Scan for the cell matching the given text and deliver its (X, Y) coordinate at center. 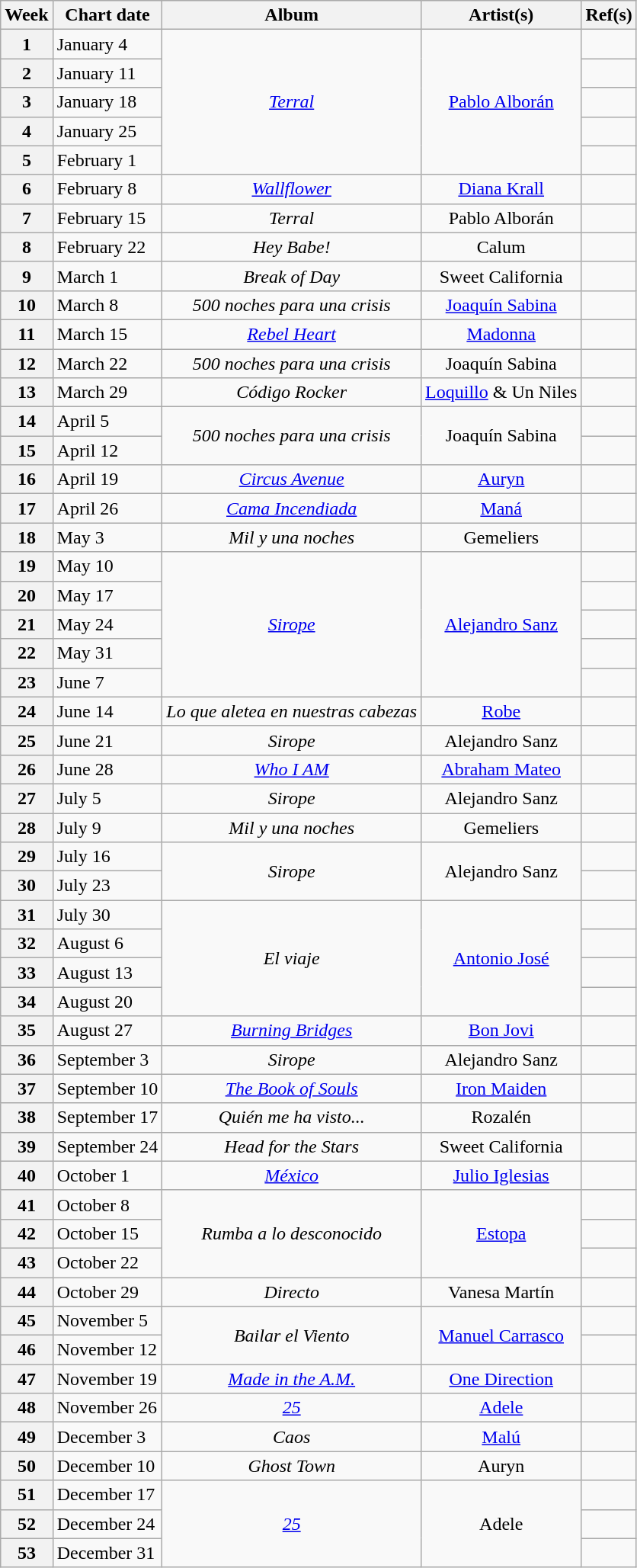
May 31 (107, 653)
Album (292, 15)
15 (27, 451)
3 (27, 102)
November 19 (107, 1379)
January 11 (107, 73)
July 5 (107, 798)
Ref(s) (609, 15)
29 (27, 857)
September 3 (107, 1060)
50 (27, 1466)
Iron Maiden (501, 1089)
January 25 (107, 131)
Cama Incendiada (292, 508)
Loquillo & Un Niles (501, 393)
December 10 (107, 1466)
July 9 (107, 827)
Week (27, 15)
Break of Day (292, 276)
March 22 (107, 364)
April 26 (107, 508)
48 (27, 1408)
Rebel Heart (292, 334)
December 31 (107, 1553)
April 19 (107, 479)
Made in the A.M. (292, 1379)
The Book of Souls (292, 1089)
March 1 (107, 276)
8 (27, 247)
40 (27, 1175)
52 (27, 1524)
April 12 (107, 451)
Maná (501, 508)
38 (27, 1117)
Diana Krall (501, 189)
32 (27, 944)
Burning Bridges (292, 1031)
Julio Iglesias (501, 1175)
5 (27, 160)
March 15 (107, 334)
44 (27, 1292)
46 (27, 1350)
February 1 (107, 160)
4 (27, 131)
Abraham Mateo (501, 769)
39 (27, 1146)
17 (27, 508)
May 3 (107, 537)
May 17 (107, 595)
March 8 (107, 305)
9 (27, 276)
June 21 (107, 740)
31 (27, 915)
11 (27, 334)
21 (27, 624)
February 22 (107, 247)
7 (27, 218)
Chart date (107, 15)
49 (27, 1437)
Código Rocker (292, 393)
20 (27, 595)
Caos (292, 1437)
October 22 (107, 1262)
1 (27, 44)
July 16 (107, 857)
October 8 (107, 1204)
September 10 (107, 1089)
January 4 (107, 44)
August 13 (107, 973)
November 26 (107, 1408)
33 (27, 973)
Directo (292, 1292)
10 (27, 305)
July 30 (107, 915)
51 (27, 1495)
34 (27, 1002)
41 (27, 1204)
Lo que aletea en nuestras cabezas (292, 711)
Vanesa Martín (501, 1292)
47 (27, 1379)
12 (27, 364)
36 (27, 1060)
August 6 (107, 944)
28 (27, 827)
December 17 (107, 1495)
October 15 (107, 1233)
Manuel Carrasco (501, 1336)
19 (27, 566)
Estopa (501, 1233)
April 5 (107, 422)
November 12 (107, 1350)
Quién me ha visto... (292, 1117)
Ghost Town (292, 1466)
16 (27, 479)
August 27 (107, 1031)
45 (27, 1321)
Wallflower (292, 189)
September 17 (107, 1117)
December 24 (107, 1524)
22 (27, 653)
March 29 (107, 393)
El viaje (292, 958)
Calum (501, 247)
December 3 (107, 1437)
Circus Avenue (292, 479)
Malú (501, 1437)
24 (27, 711)
42 (27, 1233)
53 (27, 1553)
Who I AM (292, 769)
Artist(s) (501, 15)
October 1 (107, 1175)
May 10 (107, 566)
Robe (501, 711)
6 (27, 189)
13 (27, 393)
Madonna (501, 334)
37 (27, 1089)
August 20 (107, 1002)
18 (27, 537)
May 24 (107, 624)
Bon Jovi (501, 1031)
Rozalén (501, 1117)
México (292, 1175)
Hey Babe! (292, 247)
Rumba a lo desconocido (292, 1233)
14 (27, 422)
February 8 (107, 189)
Head for the Stars (292, 1146)
27 (27, 798)
23 (27, 682)
November 5 (107, 1321)
June 14 (107, 711)
January 18 (107, 102)
September 24 (107, 1146)
2 (27, 73)
July 23 (107, 886)
June 7 (107, 682)
35 (27, 1031)
Antonio José (501, 958)
43 (27, 1262)
26 (27, 769)
One Direction (501, 1379)
Bailar el Viento (292, 1336)
30 (27, 886)
October 29 (107, 1292)
June 28 (107, 769)
February 15 (107, 218)
